Capture the cell that displays the provided text and extract its (X, Y) central coordinate. 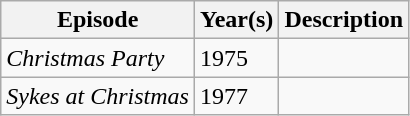
Sykes at Christmas (98, 96)
1975 (236, 58)
1977 (236, 96)
Christmas Party (98, 58)
Description (344, 20)
Year(s) (236, 20)
Episode (98, 20)
